Detect which cell encompasses the target text, then output its (x, y) center coordinate. 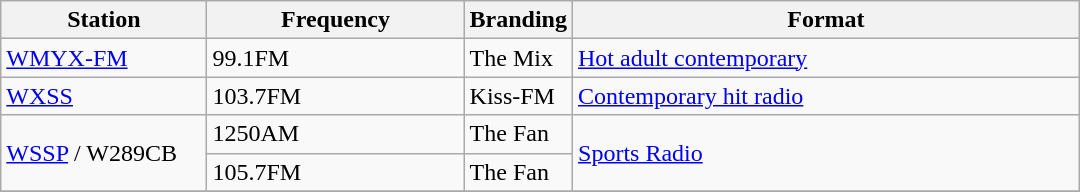
Frequency (336, 20)
WMYX-FM (104, 58)
1250AM (336, 134)
Branding (518, 20)
Kiss-FM (518, 96)
99.1FM (336, 58)
Format (826, 20)
Sports Radio (826, 153)
WXSS (104, 96)
The Mix (518, 58)
103.7FM (336, 96)
WSSP / W289CB (104, 153)
105.7FM (336, 172)
Hot adult contemporary (826, 58)
Contemporary hit radio (826, 96)
Station (104, 20)
